Return [x, y] of the center of cell containing provided text 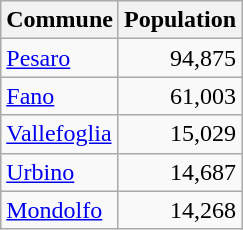
Pesaro [60, 58]
61,003 [180, 96]
Vallefoglia [60, 134]
15,029 [180, 134]
14,687 [180, 172]
Fano [60, 96]
94,875 [180, 58]
Population [180, 20]
14,268 [180, 210]
Mondolfo [60, 210]
Urbino [60, 172]
Commune [60, 20]
